Capture the cell that displays the provided text and extract its (x, y) central coordinate. 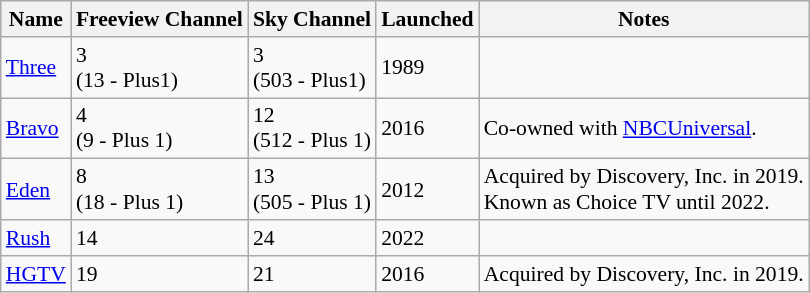
19 (160, 274)
13(505 - Plus 1) (312, 190)
1989 (428, 68)
21 (312, 274)
Notes (644, 19)
Name (36, 19)
3 (13 - Plus1) (160, 68)
HGTV (36, 274)
Bravo (36, 128)
4 (9 - Plus 1) (160, 128)
Three (36, 68)
8(18 - Plus 1) (160, 190)
14 (160, 238)
Launched (428, 19)
Acquired by Discovery, Inc. in 2019. (644, 274)
3 (503 - Plus1) (312, 68)
Freeview Channel (160, 19)
2012 (428, 190)
Co-owned with NBCUniversal. (644, 128)
Eden (36, 190)
Acquired by Discovery, Inc. in 2019. Known as Choice TV until 2022. (644, 190)
Rush (36, 238)
2022 (428, 238)
24 (312, 238)
Sky Channel (312, 19)
12 (512 - Plus 1) (312, 128)
